Detect which cell encompasses the target text, then output its (x, y) center coordinate. 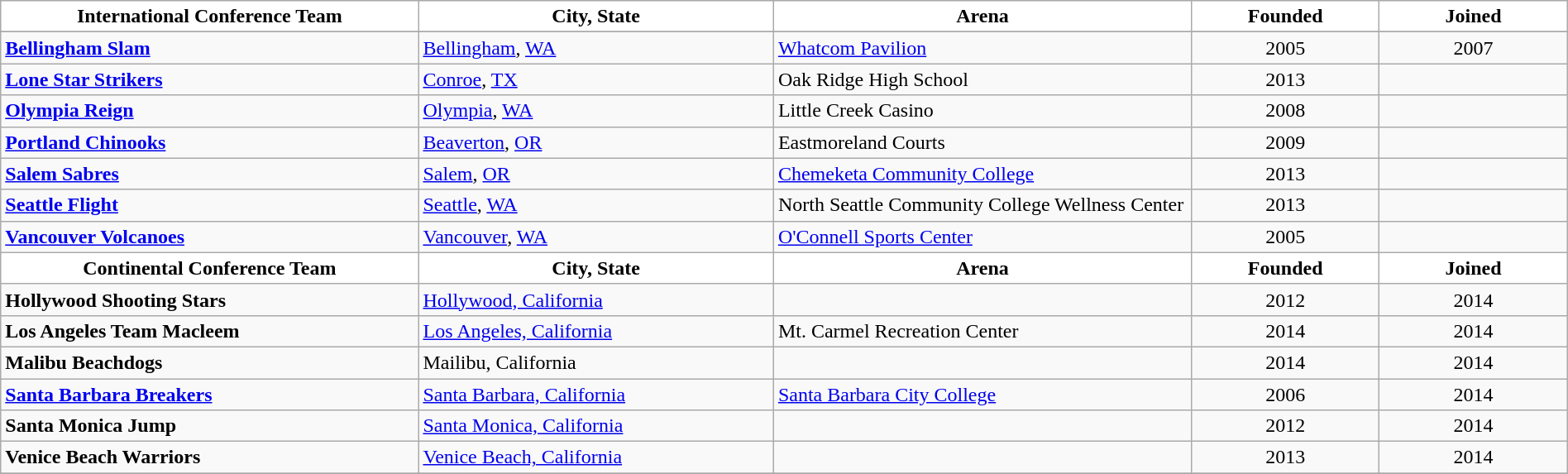
2007 (1474, 48)
Continental Conference Team (210, 268)
Bellingham, WA (595, 48)
Salem, OR (595, 174)
Santa Monica Jump (210, 426)
Olympia, WA (595, 111)
Hollywood Shooting Stars (210, 299)
Santa Barbara, California (595, 395)
Chemeketa Community College (982, 174)
Los Angeles Team Macleem (210, 331)
Malibu Beachdogs (210, 362)
O'Connell Sports Center (982, 237)
Bellingham Slam (210, 48)
Beaverton, OR (595, 142)
Oak Ridge High School (982, 79)
Portland Chinooks (210, 142)
Mailibu, California (595, 362)
Mt. Carmel Recreation Center (982, 331)
Conroe, TX (595, 79)
Lone Star Strikers (210, 79)
Vancouver Volcanoes (210, 237)
2009 (1285, 142)
Santa Barbara City College (982, 395)
Eastmoreland Courts (982, 142)
International Conference Team (210, 17)
Whatcom Pavilion (982, 48)
Vancouver, WA (595, 237)
Seattle, WA (595, 205)
Venice Beach, California (595, 457)
Hollywood, California (595, 299)
Venice Beach Warriors (210, 457)
Salem Sabres (210, 174)
Little Creek Casino (982, 111)
Santa Monica, California (595, 426)
North Seattle Community College Wellness Center (982, 205)
Los Angeles, California (595, 331)
2008 (1285, 111)
2006 (1285, 395)
Santa Barbara Breakers (210, 395)
Seattle Flight (210, 205)
Olympia Reign (210, 111)
